Search for the cell housing the specified text and yield its (X, Y) center coordinate. 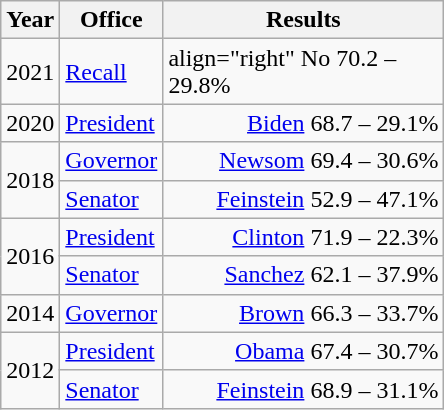
Recall (112, 72)
align="right" No 70.2 – 29.8% (304, 72)
2016 (30, 256)
2018 (30, 180)
Sanchez 62.1 – 37.9% (304, 275)
2014 (30, 313)
Year (30, 20)
2020 (30, 123)
Feinstein 52.9 – 47.1% (304, 199)
Brown 66.3 – 33.7% (304, 313)
Feinstein 68.9 – 31.1% (304, 389)
2012 (30, 370)
Clinton 71.9 – 22.3% (304, 237)
Office (112, 20)
2021 (30, 72)
Results (304, 20)
Newsom 69.4 – 30.6% (304, 161)
Obama 67.4 – 30.7% (304, 351)
Biden 68.7 – 29.1% (304, 123)
